From the cell containing the given text, extract its center point as (x, y) coordinate. 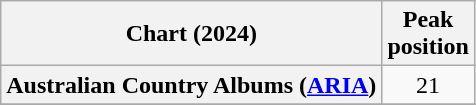
Peakposition (428, 34)
Australian Country Albums (ARIA) (192, 85)
Chart (2024) (192, 34)
21 (428, 85)
